Provide the (x, y) coordinate of the cell's center where the given text is located.  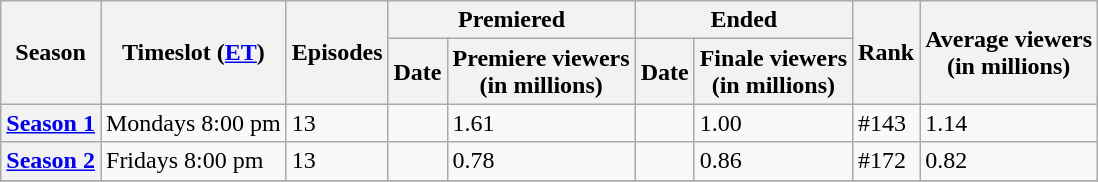
Average viewers (in millions) (1009, 52)
0.86 (773, 161)
0.82 (1009, 161)
1.61 (541, 123)
Finale viewers(in millions) (773, 72)
Premiered (512, 20)
0.78 (541, 161)
Ended (744, 20)
Season 2 (51, 161)
#172 (886, 161)
Mondays 8:00 pm (193, 123)
Season 1 (51, 123)
Episodes (337, 52)
1.00 (773, 123)
Season (51, 52)
#143 (886, 123)
Timeslot (ET) (193, 52)
Fridays 8:00 pm (193, 161)
Premiere viewers(in millions) (541, 72)
Rank (886, 52)
1.14 (1009, 123)
